Find where the given text appears and provide that cell's center as (X, Y) coordinate. 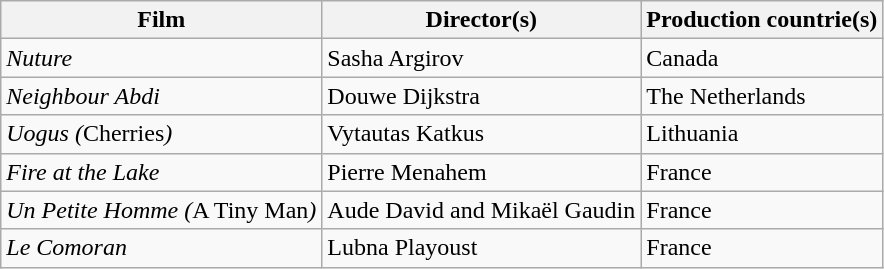
Fire at the Lake (162, 172)
Sasha Argirov (482, 58)
Director(s) (482, 20)
Vytautas Katkus (482, 134)
Douwe Dijkstra (482, 96)
Lithuania (762, 134)
Neighbour Abdi (162, 96)
Le Comoran (162, 248)
Nuture (162, 58)
Lubna Playoust (482, 248)
Production countrie(s) (762, 20)
Film (162, 20)
Aude David and Mikaël Gaudin (482, 210)
Pierre Menahem (482, 172)
Un Petite Homme (A Tiny Man) (162, 210)
Canada (762, 58)
Uogus (Cherries) (162, 134)
The Netherlands (762, 96)
